Determine the [X, Y] coordinate at the center of the cell enclosing the given text.  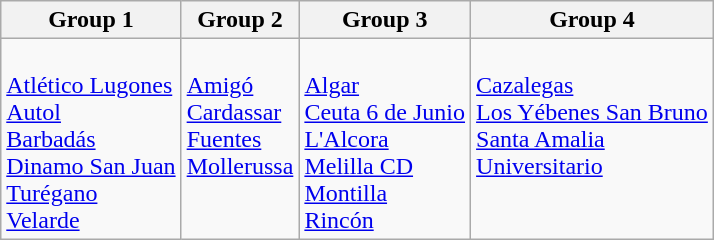
Group 1 [91, 20]
Group 4 [592, 20]
Cazalegas Los Yébenes San Bruno Santa Amalia Universitario [592, 139]
Atlético Lugones Autol Barbadás Dinamo San Juan Turégano Velarde [91, 139]
Group 3 [385, 20]
Group 2 [240, 20]
Amigó Cardassar Fuentes Mollerussa [240, 139]
Algar Ceuta 6 de Junio L'Alcora Melilla CD Montilla Rincón [385, 139]
